Scan for the cell matching the given text and deliver its [x, y] coordinate at center. 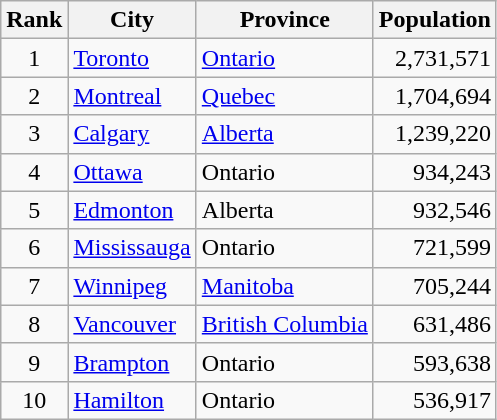
934,243 [434, 172]
Quebec [284, 96]
1,704,694 [434, 96]
593,638 [434, 362]
1 [34, 58]
Mississauga [132, 248]
2,731,571 [434, 58]
5 [34, 210]
Manitoba [284, 286]
721,599 [434, 248]
7 [34, 286]
Ottawa [132, 172]
City [132, 20]
British Columbia [284, 324]
Hamilton [132, 400]
3 [34, 134]
631,486 [434, 324]
6 [34, 248]
Vancouver [132, 324]
9 [34, 362]
10 [34, 400]
705,244 [434, 286]
Montreal [132, 96]
4 [34, 172]
Province [284, 20]
Brampton [132, 362]
Calgary [132, 134]
Toronto [132, 58]
Rank [34, 20]
2 [34, 96]
536,917 [434, 400]
8 [34, 324]
Edmonton [132, 210]
Population [434, 20]
Winnipeg [132, 286]
1,239,220 [434, 134]
932,546 [434, 210]
